Search for the cell housing the specified text and yield its (X, Y) center coordinate. 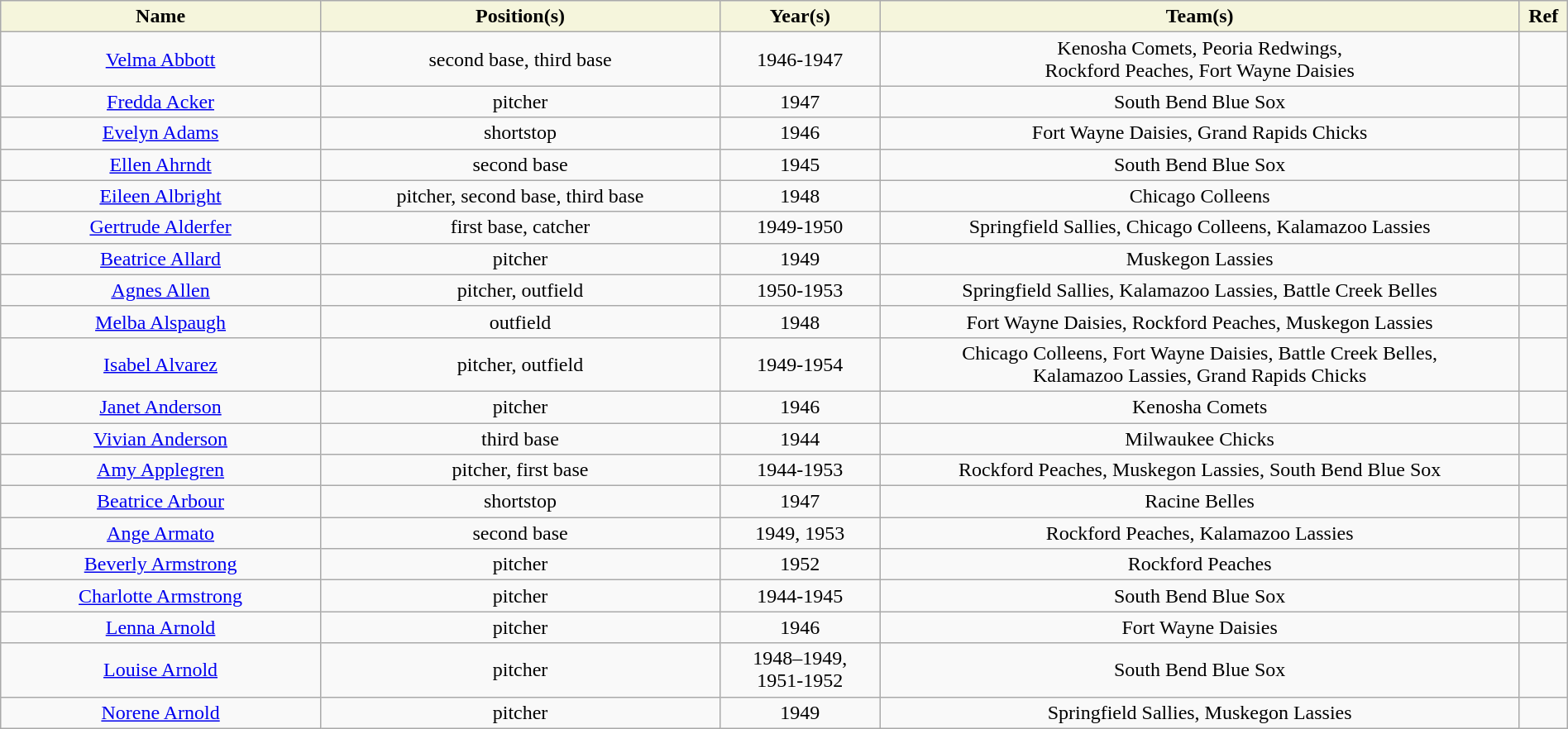
Lenna Arnold (160, 627)
Position(s) (519, 17)
Isabel Alvarez (160, 364)
Springfield Sallies, Muskegon Lassies (1199, 712)
Eileen Albright (160, 196)
Name (160, 17)
1949-1950 (801, 227)
second base, third base (519, 60)
Amy Applegren (160, 470)
Fort Wayne Daisies, Rockford Peaches, Muskegon Lassies (1199, 322)
Beverly Armstrong (160, 565)
Rockford Peaches, Kalamazoo Lassies (1199, 533)
Team(s) (1199, 17)
pitcher, second base, third base (519, 196)
1952 (801, 565)
1944-1945 (801, 596)
1944 (801, 439)
Fort Wayne Daisies, Grand Rapids Chicks (1199, 133)
Rockford Peaches (1199, 565)
Springfield Sallies, Kalamazoo Lassies, Battle Creek Belles (1199, 290)
Springfield Sallies, Chicago Colleens, Kalamazoo Lassies (1199, 227)
Velma Abbott (160, 60)
Fort Wayne Daisies (1199, 627)
1950-1953 (801, 290)
Muskegon Lassies (1199, 259)
pitcher, first base (519, 470)
Janet Anderson (160, 407)
1945 (801, 164)
first base, catcher (519, 227)
Beatrice Arbour (160, 502)
Year(s) (801, 17)
Kenosha Comets (1199, 407)
Gertrude Alderfer (160, 227)
1948–1949,1951-1952 (801, 669)
Charlotte Armstrong (160, 596)
Racine Belles (1199, 502)
Vivian Anderson (160, 439)
1944-1953 (801, 470)
Chicago Colleens, Fort Wayne Daisies, Battle Creek Belles, Kalamazoo Lassies, Grand Rapids Chicks (1199, 364)
Milwaukee Chicks (1199, 439)
1949-1954 (801, 364)
outfield (519, 322)
third base (519, 439)
1949, 1953 (801, 533)
Ref (1543, 17)
Melba Alspaugh (160, 322)
Rockford Peaches, Muskegon Lassies, South Bend Blue Sox (1199, 470)
Norene Arnold (160, 712)
Chicago Colleens (1199, 196)
Fredda Acker (160, 102)
Louise Arnold (160, 669)
Beatrice Allard (160, 259)
1946-1947 (801, 60)
Kenosha Comets, Peoria Redwings, Rockford Peaches, Fort Wayne Daisies (1199, 60)
Evelyn Adams (160, 133)
Ange Armato (160, 533)
Agnes Allen (160, 290)
Ellen Ahrndt (160, 164)
